Search for the cell housing the specified text and yield its [x, y] center coordinate. 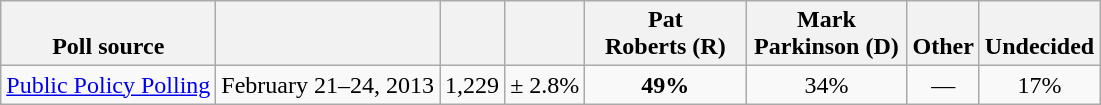
Undecided [1039, 34]
49% [666, 85]
34% [826, 85]
Public Policy Polling [108, 85]
— [943, 85]
Other [943, 34]
February 21–24, 2013 [328, 85]
17% [1039, 85]
PatRoberts (R) [666, 34]
± 2.8% [545, 85]
Poll source [108, 34]
MarkParkinson (D) [826, 34]
1,229 [472, 85]
